Scan for the cell matching the given text and deliver its (x, y) coordinate at center. 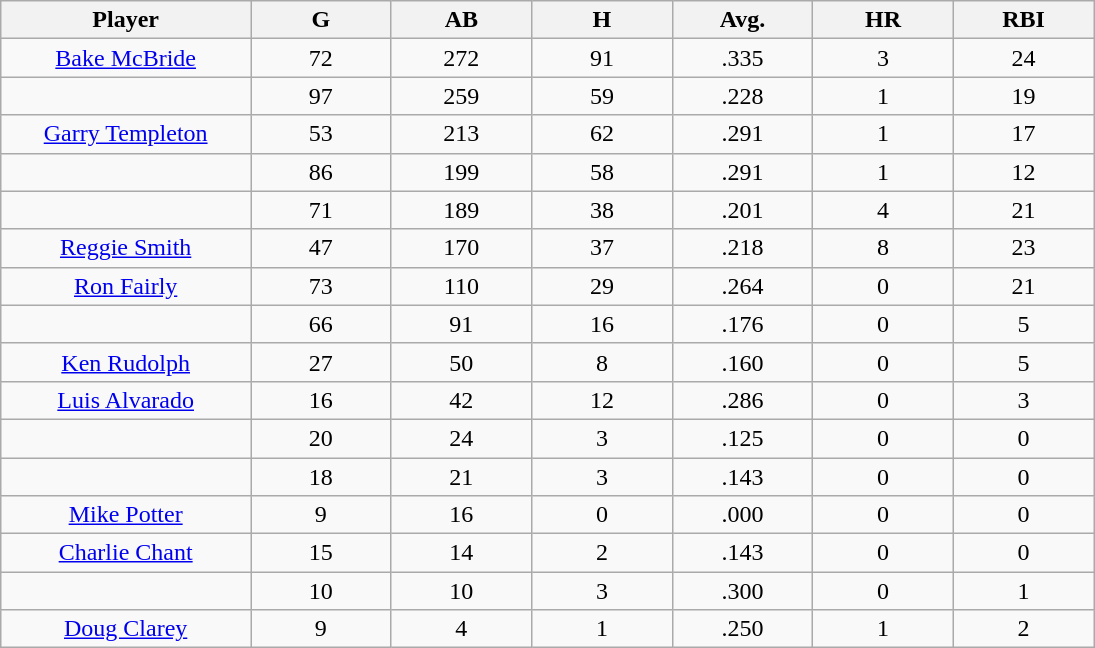
Avg. (742, 20)
23 (1024, 248)
H (602, 20)
19 (1024, 96)
14 (462, 553)
15 (322, 553)
53 (322, 134)
62 (602, 134)
272 (462, 58)
Garry Templeton (126, 134)
G (322, 20)
110 (462, 286)
.335 (742, 58)
213 (462, 134)
.218 (742, 248)
.160 (742, 362)
.286 (742, 400)
Luis Alvarado (126, 400)
86 (322, 172)
97 (322, 96)
.264 (742, 286)
58 (602, 172)
72 (322, 58)
38 (602, 210)
Doug Clarey (126, 629)
.250 (742, 629)
59 (602, 96)
199 (462, 172)
.176 (742, 324)
73 (322, 286)
42 (462, 400)
.228 (742, 96)
Player (126, 20)
Charlie Chant (126, 553)
259 (462, 96)
170 (462, 248)
18 (322, 477)
RBI (1024, 20)
50 (462, 362)
Ken Rudolph (126, 362)
66 (322, 324)
17 (1024, 134)
27 (322, 362)
.201 (742, 210)
HR (884, 20)
37 (602, 248)
Mike Potter (126, 515)
.000 (742, 515)
Bake McBride (126, 58)
189 (462, 210)
71 (322, 210)
Ron Fairly (126, 286)
AB (462, 20)
29 (602, 286)
Reggie Smith (126, 248)
47 (322, 248)
.125 (742, 438)
.300 (742, 591)
20 (322, 438)
